From the cell containing the given text, extract its center point as [X, Y] coordinate. 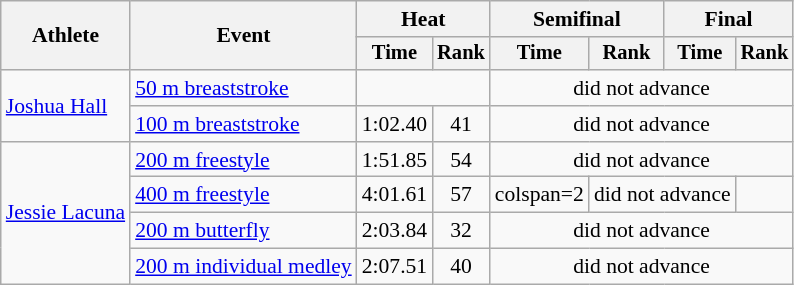
1:02.40 [394, 124]
100 m breaststroke [244, 124]
4:01.61 [394, 195]
Joshua Hall [66, 106]
Jessie Lacuna [66, 213]
54 [461, 160]
2:03.84 [394, 231]
Semifinal [577, 19]
Event [244, 36]
colspan=2 [540, 195]
200 m freestyle [244, 160]
41 [461, 124]
200 m individual medley [244, 267]
200 m butterfly [244, 231]
57 [461, 195]
Athlete [66, 36]
400 m freestyle [244, 195]
Final [728, 19]
1:51.85 [394, 160]
32 [461, 231]
Heat [424, 19]
40 [461, 267]
50 m breaststroke [244, 88]
2:07.51 [394, 267]
